Pinpoint the cell where the given text exists, returning its [x, y] midpoint coordinate. 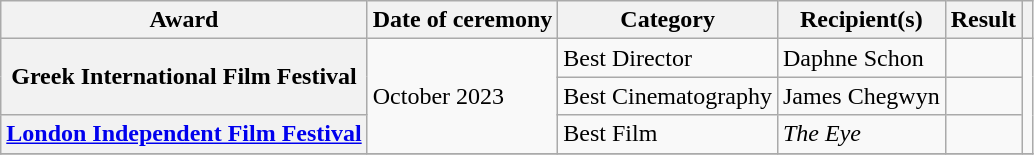
James Chegwyn [861, 96]
October 2023 [462, 96]
Daphne Schon [861, 58]
Date of ceremony [462, 20]
Award [184, 20]
London Independent Film Festival [184, 134]
Recipient(s) [861, 20]
Best Film [668, 134]
Result [983, 20]
Greek International Film Festival [184, 77]
Category [668, 20]
Best Cinematography [668, 96]
The Eye [861, 134]
Best Director [668, 58]
